Output the [X, Y] coordinate of the center of the cell containing the given text.  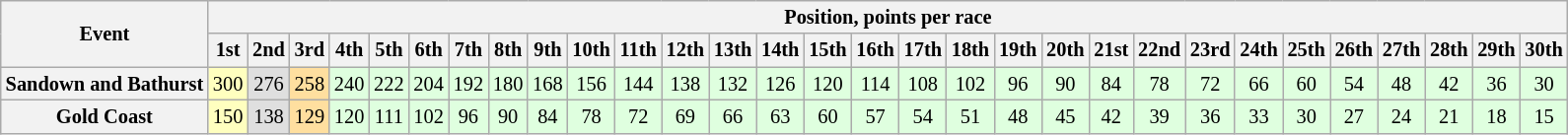
25th [1307, 50]
21 [1449, 116]
23rd [1210, 50]
1st [228, 50]
114 [875, 84]
7th [468, 50]
15 [1544, 116]
8th [508, 50]
Gold Coast [105, 116]
126 [780, 84]
5th [389, 50]
276 [268, 84]
168 [547, 84]
33 [1258, 116]
144 [639, 84]
14th [780, 50]
69 [685, 116]
51 [970, 116]
4th [349, 50]
13th [733, 50]
15th [827, 50]
10th [591, 50]
11th [639, 50]
17th [923, 50]
300 [228, 84]
222 [389, 84]
16th [875, 50]
22nd [1160, 50]
9th [547, 50]
180 [508, 84]
132 [733, 84]
28th [1449, 50]
150 [228, 116]
129 [310, 116]
3rd [310, 50]
192 [468, 84]
45 [1065, 116]
2nd [268, 50]
27 [1354, 116]
20th [1065, 50]
57 [875, 116]
12th [685, 50]
204 [429, 84]
111 [389, 116]
Position, points per race [888, 17]
Sandown and Bathurst [105, 84]
30th [1544, 50]
Event [105, 34]
21st [1110, 50]
19th [1018, 50]
108 [923, 84]
29th [1496, 50]
18 [1496, 116]
26th [1354, 50]
27th [1401, 50]
6th [429, 50]
258 [310, 84]
18th [970, 50]
240 [349, 84]
39 [1160, 116]
24th [1258, 50]
63 [780, 116]
24 [1401, 116]
156 [591, 84]
